Return the (x, y) coordinate for the center point of the cell that contains the specified text.  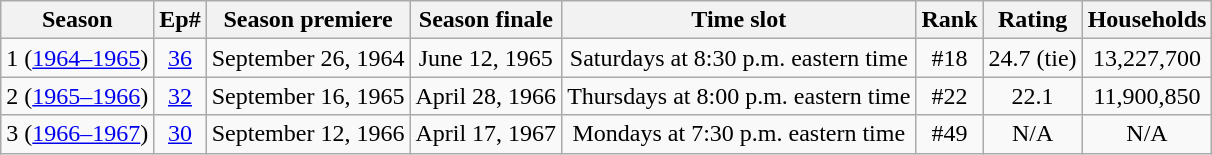
24.7 (tie) (1032, 58)
Households (1147, 20)
1 (1964–1965) (78, 58)
#49 (950, 134)
3 (1966–1967) (78, 134)
Ep# (180, 20)
Season premiere (308, 20)
Mondays at 7:30 p.m. eastern time (739, 134)
32 (180, 96)
Season finale (486, 20)
13,227,700 (1147, 58)
#18 (950, 58)
September 26, 1964 (308, 58)
Saturdays at 8:30 p.m. eastern time (739, 58)
2 (1965–1966) (78, 96)
Time slot (739, 20)
#22 (950, 96)
April 28, 1966 (486, 96)
September 12, 1966 (308, 134)
30 (180, 134)
22.1 (1032, 96)
Rank (950, 20)
Season (78, 20)
Rating (1032, 20)
April 17, 1967 (486, 134)
September 16, 1965 (308, 96)
June 12, 1965 (486, 58)
11,900,850 (1147, 96)
36 (180, 58)
Thursdays at 8:00 p.m. eastern time (739, 96)
